For the text-containing cell, return its midpoint in (x, y) coordinate format. 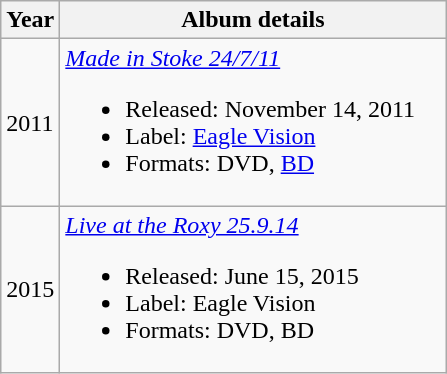
Album details (253, 20)
Made in Stoke 24/7/11Released: November 14, 2011Label: Eagle VisionFormats: DVD, BD (253, 122)
Live at the Roxy 25.9.14Released: June 15, 2015Label: Eagle VisionFormats: DVD, BD (253, 290)
2011 (30, 122)
2015 (30, 290)
Year (30, 20)
